Capture the cell that displays the provided text and extract its (x, y) central coordinate. 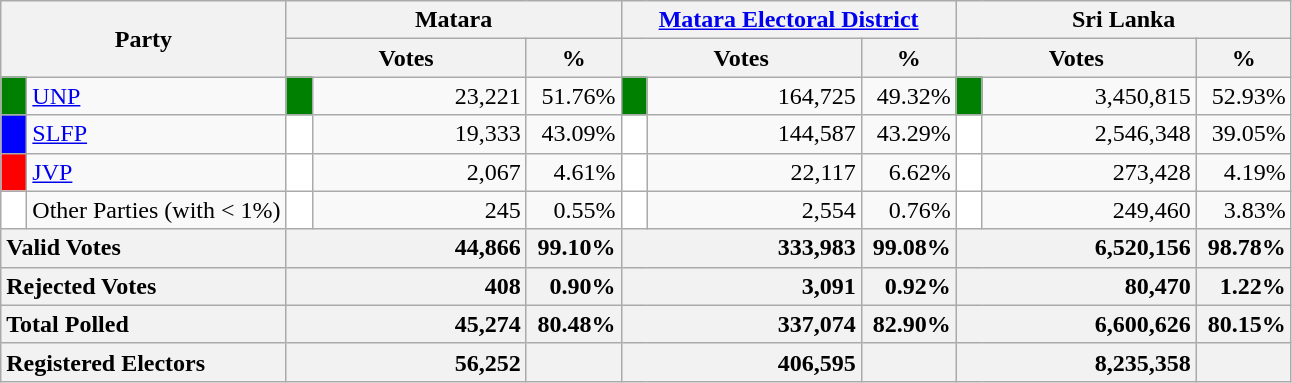
Matara Electoral District (788, 20)
144,587 (754, 134)
337,074 (741, 324)
Rejected Votes (144, 286)
4.19% (1244, 172)
8,235,358 (1076, 362)
2,546,348 (1089, 134)
Total Polled (144, 324)
408 (406, 286)
45,274 (406, 324)
2,554 (754, 210)
0.55% (574, 210)
80.48% (574, 324)
56,252 (406, 362)
1.22% (1244, 286)
51.76% (574, 96)
99.10% (574, 248)
22,117 (754, 172)
49.32% (908, 96)
245 (419, 210)
6,520,156 (1076, 248)
43.29% (908, 134)
333,983 (741, 248)
3.83% (1244, 210)
Sri Lanka (1124, 20)
98.78% (1244, 248)
SLFP (156, 134)
3,091 (741, 286)
3,450,815 (1089, 96)
99.08% (908, 248)
82.90% (908, 324)
Valid Votes (144, 248)
80.15% (1244, 324)
Party (144, 39)
Matara (454, 20)
80,470 (1076, 286)
23,221 (419, 96)
406,595 (741, 362)
39.05% (1244, 134)
6,600,626 (1076, 324)
43.09% (574, 134)
JVP (156, 172)
4.61% (574, 172)
249,460 (1089, 210)
6.62% (908, 172)
273,428 (1089, 172)
0.90% (574, 286)
0.76% (908, 210)
164,725 (754, 96)
44,866 (406, 248)
19,333 (419, 134)
52.93% (1244, 96)
2,067 (419, 172)
Registered Electors (144, 362)
UNP (156, 96)
Other Parties (with < 1%) (156, 210)
0.92% (908, 286)
